Scan for the cell matching the given text and deliver its [x, y] coordinate at center. 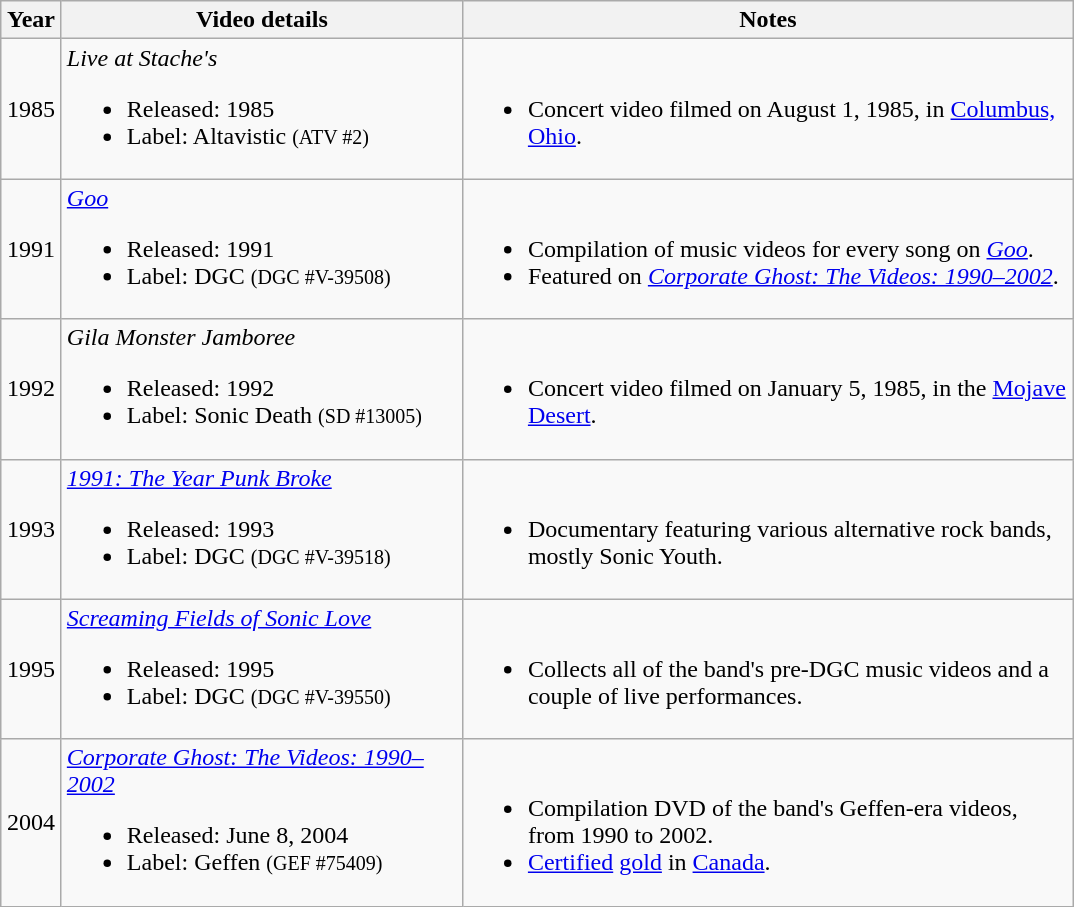
Corporate Ghost: The Videos: 1990–2002Released: June 8, 2004Label: Geffen (GEF #75409) [262, 822]
Documentary featuring various alternative rock bands, mostly Sonic Youth. [768, 529]
Live at Stache'sReleased: 1985Label: Altavistic (ATV #2) [262, 109]
1991: The Year Punk BrokeReleased: 1993Label: DGC (DGC #V-39518) [262, 529]
Gila Monster JamboreeReleased: 1992Label: Sonic Death (SD #13005) [262, 389]
1985 [32, 109]
GooReleased: 1991Label: DGC (DGC #V-39508) [262, 249]
Concert video filmed on January 5, 1985, in the Mojave Desert. [768, 389]
1995 [32, 669]
1993 [32, 529]
Screaming Fields of Sonic LoveReleased: 1995Label: DGC (DGC #V-39550) [262, 669]
Notes [768, 20]
Concert video filmed on August 1, 1985, in Columbus, Ohio. [768, 109]
1992 [32, 389]
Compilation DVD of the band's Geffen-era videos, from 1990 to 2002.Certified gold in Canada. [768, 822]
1991 [32, 249]
2004 [32, 822]
Compilation of music videos for every song on Goo.Featured on Corporate Ghost: The Videos: 1990–2002. [768, 249]
Collects all of the band's pre-DGC music videos and a couple of live performances. [768, 669]
Video details [262, 20]
Year [32, 20]
